Provide the [X, Y] coordinate of the cell's center where the given text is located.  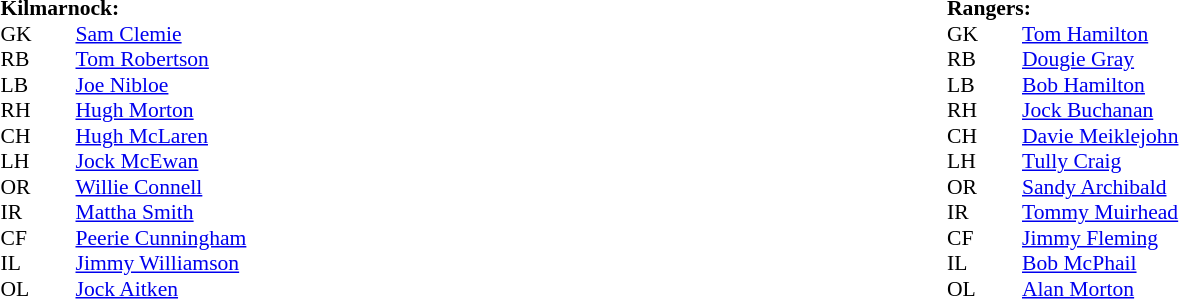
Sam Clemie [162, 34]
Joe Nibloe [162, 85]
Jimmy Williamson [162, 263]
Dougie Gray [1100, 59]
Tom Hamilton [1100, 34]
Peerie Cunningham [162, 238]
Mattha Smith [162, 213]
Jimmy Fleming [1100, 238]
Hugh Morton [162, 111]
Sandy Archibald [1100, 187]
Willie Connell [162, 187]
Jock Buchanan [1100, 111]
Davie Meiklejohn [1100, 136]
Bob Hamilton [1100, 85]
Bob McPhail [1100, 263]
Hugh McLaren [162, 136]
Tommy Muirhead [1100, 213]
Tom Robertson [162, 59]
Tully Craig [1100, 161]
Jock McEwan [162, 161]
